Return [x, y] of the center of cell containing provided text 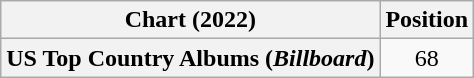
Position [427, 20]
US Top Country Albums (Billboard) [190, 58]
68 [427, 58]
Chart (2022) [190, 20]
